Return the (X, Y) coordinate for the center point of the cell that contains the specified text.  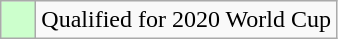
Qualified for 2020 World Cup (186, 20)
